Return the [X, Y] coordinate for the center point of the cell that contains the specified text.  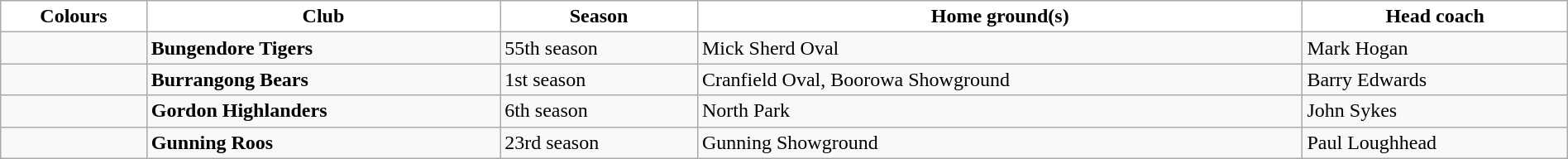
6th season [599, 111]
Mick Sherd Oval [1000, 48]
John Sykes [1435, 111]
Home ground(s) [1000, 17]
Head coach [1435, 17]
Barry Edwards [1435, 79]
Paul Loughhead [1435, 142]
1st season [599, 79]
Season [599, 17]
Mark Hogan [1435, 48]
Club [323, 17]
Colours [74, 17]
Cranfield Oval, Boorowa Showground [1000, 79]
Gunning Roos [323, 142]
55th season [599, 48]
Gordon Highlanders [323, 111]
23rd season [599, 142]
Bungendore Tigers [323, 48]
North Park [1000, 111]
Gunning Showground [1000, 142]
Burrangong Bears [323, 79]
